Scan for the cell matching the given text and deliver its (X, Y) coordinate at center. 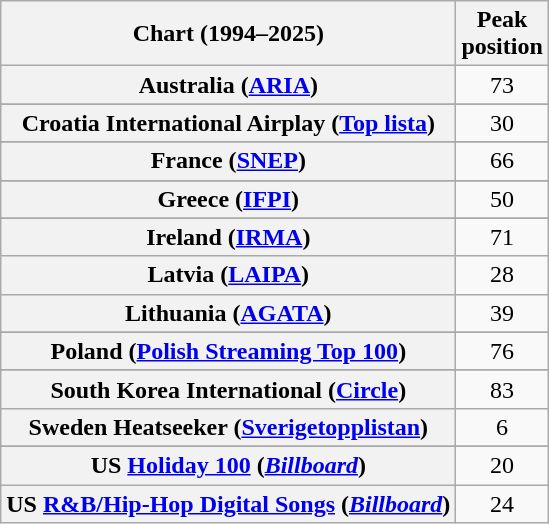
Greece (IFPI) (228, 199)
39 (502, 313)
Sweden Heatseeker (Sverigetopplistan) (228, 427)
76 (502, 351)
Latvia (LAIPA) (228, 275)
24 (502, 503)
20 (502, 465)
28 (502, 275)
30 (502, 123)
US Holiday 100 (Billboard) (228, 465)
Croatia International Airplay (Top lista) (228, 123)
Peakposition (502, 34)
US R&B/Hip-Hop Digital Songs (Billboard) (228, 503)
50 (502, 199)
71 (502, 237)
Poland (Polish Streaming Top 100) (228, 351)
Lithuania (AGATA) (228, 313)
Australia (ARIA) (228, 85)
Chart (1994–2025) (228, 34)
France (SNEP) (228, 161)
South Korea International (Circle) (228, 389)
Ireland (IRMA) (228, 237)
73 (502, 85)
66 (502, 161)
6 (502, 427)
83 (502, 389)
